Return the (x, y) coordinate for the center point of the cell that contains the specified text.  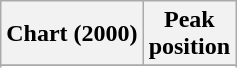
Chart (2000) (72, 34)
Peakposition (189, 34)
